From the cell containing the given text, extract its center point as (x, y) coordinate. 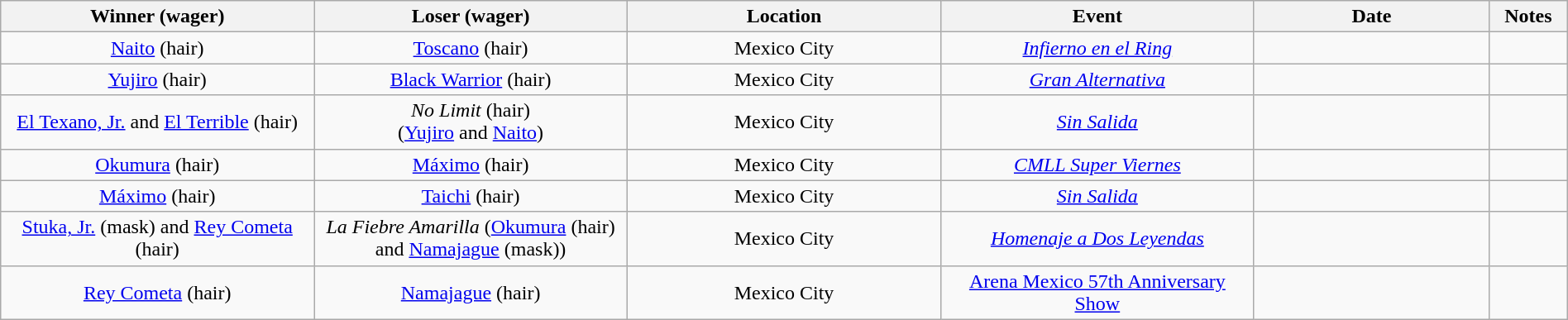
Okumura (hair) (157, 165)
Toscano (hair) (471, 48)
Notes (1528, 17)
El Texano, Jr. and El Terrible (hair) (157, 122)
Naito (hair) (157, 48)
Location (784, 17)
Gran Alternativa (1097, 79)
Black Warrior (hair) (471, 79)
Namajague (hair) (471, 293)
Arena Mexico 57th Anniversary Show (1097, 293)
Infierno en el Ring (1097, 48)
Winner (wager) (157, 17)
Event (1097, 17)
Yujiro (hair) (157, 79)
Date (1371, 17)
CMLL Super Viernes (1097, 165)
Taichi (hair) (471, 196)
Loser (wager) (471, 17)
Rey Cometa (hair) (157, 293)
La Fiebre Amarilla (Okumura (hair) and Namajague (mask)) (471, 238)
No Limit (hair)(Yujiro and Naito) (471, 122)
Homenaje a Dos Leyendas (1097, 238)
Stuka, Jr. (mask) and Rey Cometa (hair) (157, 238)
